Locate the cell with the specified text and output its [X, Y] center coordinate. 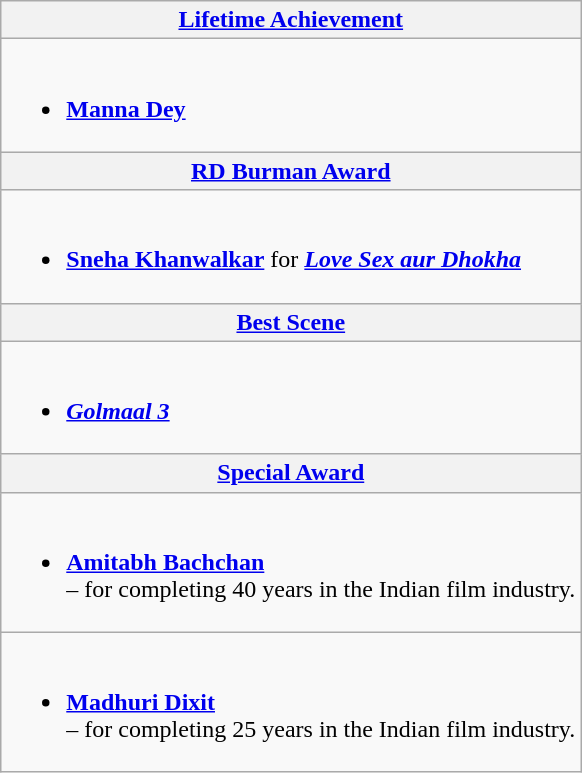
Special Award [291, 473]
Best Scene [291, 322]
Golmaal 3 [291, 398]
Amitabh Bachchan – for completing 40 years in the Indian film industry. [291, 562]
Madhuri Dixit – for completing 25 years in the Indian film industry. [291, 702]
Sneha Khanwalkar for Love Sex aur Dhokha [291, 246]
Lifetime Achievement [291, 20]
Manna Dey [291, 96]
RD Burman Award [291, 171]
